For the text-containing cell, return its midpoint in (X, Y) coordinate format. 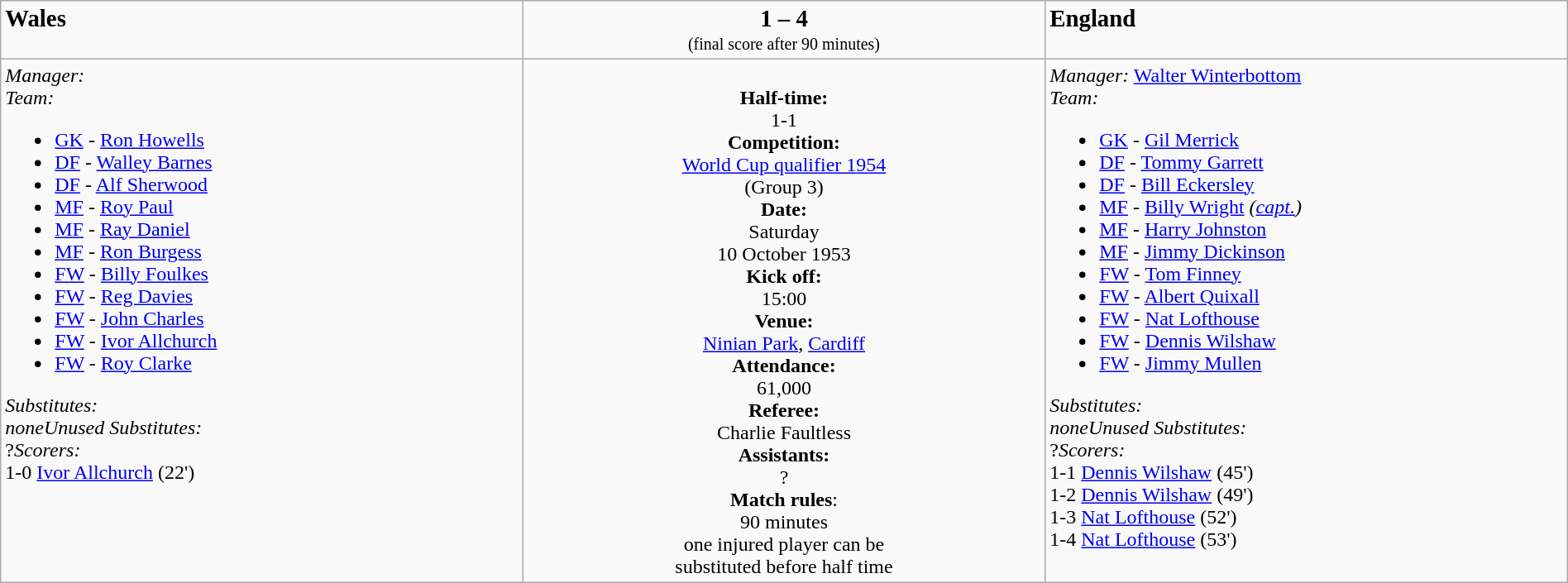
Wales (262, 30)
1 – 4(final score after 90 minutes) (784, 30)
England (1307, 30)
